Determine the [X, Y] coordinate at the center of the cell enclosing the given text.  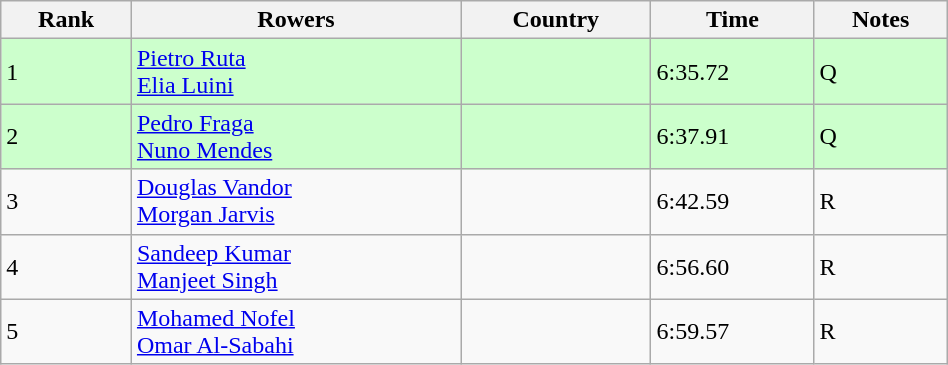
6:59.57 [732, 332]
Time [732, 20]
6:35.72 [732, 72]
Rowers [296, 20]
Rank [66, 20]
4 [66, 266]
Mohamed NofelOmar Al-Sabahi [296, 332]
5 [66, 332]
Sandeep KumarManjeet Singh [296, 266]
Pietro RutaElia Luini [296, 72]
Country [556, 20]
2 [66, 136]
Pedro FragaNuno Mendes [296, 136]
1 [66, 72]
6:56.60 [732, 266]
Notes [880, 20]
3 [66, 202]
Douglas VandorMorgan Jarvis [296, 202]
6:37.91 [732, 136]
6:42.59 [732, 202]
